Provide the [x, y] coordinate of the cell's center where the given text is located.  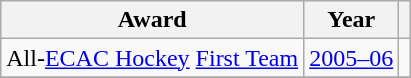
All-ECAC Hockey First Team [152, 58]
Award [152, 20]
Year [352, 20]
2005–06 [352, 58]
